For the text-containing cell, return its midpoint in (X, Y) coordinate format. 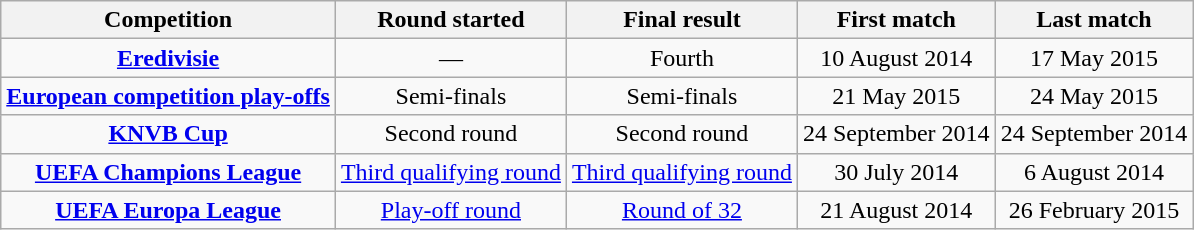
Play-off round (450, 210)
30 July 2014 (896, 172)
— (450, 58)
Fourth (682, 58)
24 May 2015 (1094, 96)
10 August 2014 (896, 58)
26 February 2015 (1094, 210)
6 August 2014 (1094, 172)
UEFA Champions League (168, 172)
Round of 32 (682, 210)
Eredivisie (168, 58)
21 August 2014 (896, 210)
First match (896, 20)
KNVB Cup (168, 134)
Last match (1094, 20)
21 May 2015 (896, 96)
17 May 2015 (1094, 58)
Final result (682, 20)
Round started (450, 20)
UEFA Europa League (168, 210)
Competition (168, 20)
European competition play-offs (168, 96)
